Output the (x, y) coordinate of the center of the cell containing the given text.  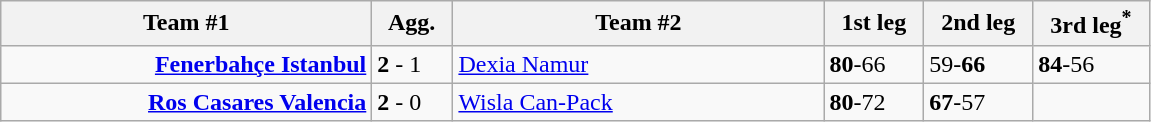
2 - 1 (412, 64)
Ros Casares Valencia (186, 102)
Dexia Namur (638, 64)
Agg. (412, 24)
80-66 (874, 64)
3rd leg* (1091, 24)
67-57 (978, 102)
2 - 0 (412, 102)
59-66 (978, 64)
2nd leg (978, 24)
Fenerbahçe Istanbul (186, 64)
80-72 (874, 102)
84-56 (1091, 64)
Wisla Can-Pack (638, 102)
1st leg (874, 24)
Team #1 (186, 24)
Team #2 (638, 24)
